Capture the cell that displays the provided text and extract its (X, Y) central coordinate. 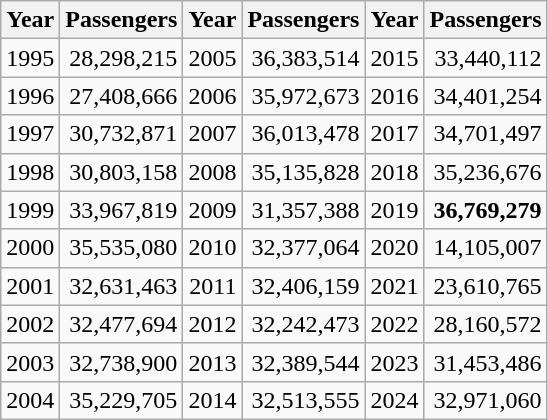
31,357,388 (304, 210)
35,135,828 (304, 172)
1995 (30, 58)
2011 (212, 286)
32,631,463 (122, 286)
2014 (212, 400)
2017 (394, 134)
28,160,572 (486, 324)
2004 (30, 400)
23,610,765 (486, 286)
2020 (394, 248)
32,406,159 (304, 286)
27,408,666 (122, 96)
2012 (212, 324)
31,453,486 (486, 362)
32,513,555 (304, 400)
2006 (212, 96)
32,242,473 (304, 324)
2008 (212, 172)
36,383,514 (304, 58)
34,401,254 (486, 96)
2015 (394, 58)
1996 (30, 96)
1997 (30, 134)
36,013,478 (304, 134)
2023 (394, 362)
2010 (212, 248)
30,732,871 (122, 134)
30,803,158 (122, 172)
32,377,064 (304, 248)
2007 (212, 134)
32,389,544 (304, 362)
2024 (394, 400)
35,229,705 (122, 400)
32,971,060 (486, 400)
2016 (394, 96)
2018 (394, 172)
2000 (30, 248)
28,298,215 (122, 58)
33,967,819 (122, 210)
2001 (30, 286)
32,738,900 (122, 362)
2013 (212, 362)
35,535,080 (122, 248)
2021 (394, 286)
1998 (30, 172)
2002 (30, 324)
35,972,673 (304, 96)
32,477,694 (122, 324)
2009 (212, 210)
2022 (394, 324)
2005 (212, 58)
14,105,007 (486, 248)
2019 (394, 210)
36,769,279 (486, 210)
33,440,112 (486, 58)
2003 (30, 362)
1999 (30, 210)
34,701,497 (486, 134)
35,236,676 (486, 172)
